Pinpoint the cell where the given text exists, returning its (x, y) midpoint coordinate. 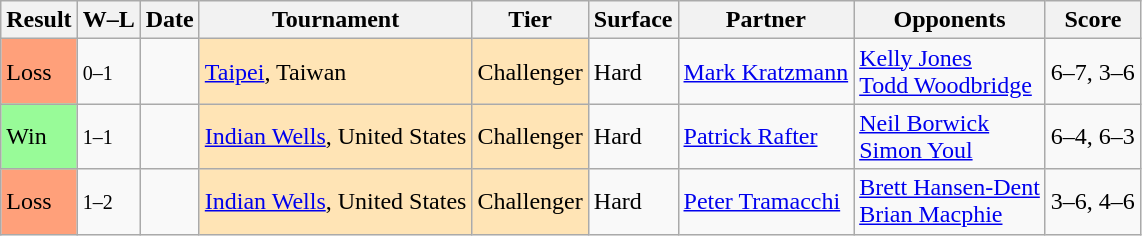
Surface (633, 20)
Date (170, 20)
Win (39, 136)
Kelly Jones Todd Woodbridge (950, 72)
Mark Kratzmann (766, 72)
Opponents (950, 20)
Patrick Rafter (766, 136)
W–L (108, 20)
6–4, 6–3 (1092, 136)
Tournament (336, 20)
6–7, 3–6 (1092, 72)
1–2 (108, 202)
Brett Hansen-Dent Brian Macphie (950, 202)
Peter Tramacchi (766, 202)
0–1 (108, 72)
Tier (530, 20)
Neil Borwick Simon Youl (950, 136)
Score (1092, 20)
Taipei, Taiwan (336, 72)
Partner (766, 20)
3–6, 4–6 (1092, 202)
Result (39, 20)
1–1 (108, 136)
